Output the [x, y] coordinate of the center of the cell containing the given text.  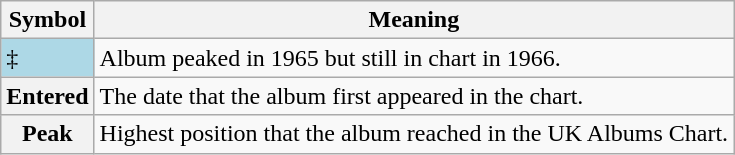
Meaning [414, 20]
Album peaked in 1965 but still in chart in 1966. [414, 58]
Entered [48, 96]
Symbol [48, 20]
Highest position that the album reached in the UK Albums Chart. [414, 134]
The date that the album first appeared in the chart. [414, 96]
‡ [48, 58]
Peak [48, 134]
